For the text-containing cell, return its midpoint in [X, Y] coordinate format. 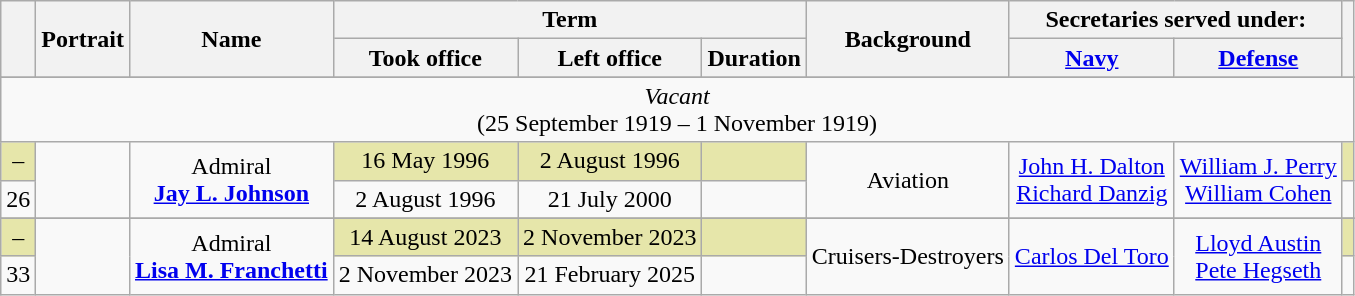
Term [570, 20]
Lloyd AustinPete Hegseth [1258, 256]
Defense [1258, 58]
Name [231, 39]
Took office [425, 58]
John H. DaltonRichard Danzig [1092, 180]
16 May 1996 [425, 161]
Portrait [83, 39]
21 July 2000 [610, 199]
33 [18, 275]
Navy [1092, 58]
AdmiralJay L. Johnson [231, 180]
William J. PerryWilliam Cohen [1258, 180]
AdmiralLisa M. Franchetti [231, 256]
Background [908, 39]
Duration [754, 58]
Vacant(25 September 1919 – 1 November 1919) [678, 110]
Left office [610, 58]
Aviation [908, 180]
21 February 2025 [610, 275]
14 August 2023 [425, 237]
Carlos Del Toro [1092, 256]
Secretaries served under: [1176, 20]
26 [18, 199]
Cruisers-Destroyers [908, 256]
